For the text-containing cell, return its midpoint in [X, Y] coordinate format. 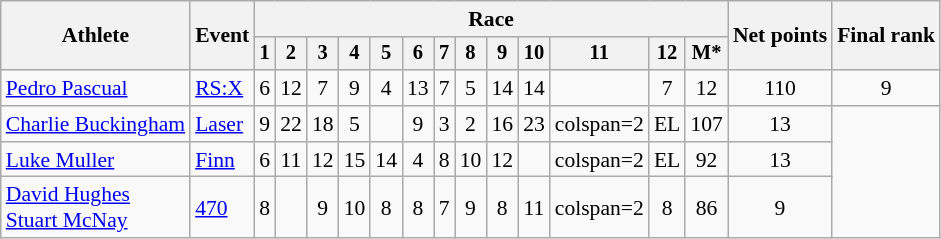
22 [291, 124]
15 [355, 160]
107 [706, 124]
David HughesStuart McNay [96, 208]
M* [706, 54]
Laser [222, 124]
1 [264, 54]
Net points [780, 36]
Race [491, 19]
Pedro Pascual [96, 88]
110 [780, 88]
Athlete [96, 36]
RS:X [222, 88]
16 [502, 124]
23 [534, 124]
Event [222, 36]
470 [222, 208]
86 [706, 208]
18 [323, 124]
Charlie Buckingham [96, 124]
Luke Muller [96, 160]
92 [706, 160]
Final rank [886, 36]
Finn [222, 160]
